Determine the [x, y] coordinate at the center of the cell enclosing the given text.  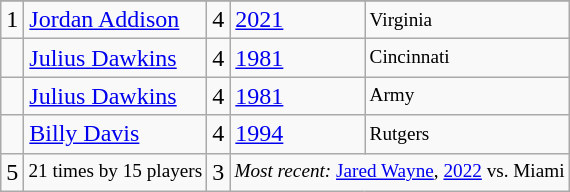
Jordan Addison [116, 20]
Most recent: Jared Wayne, 2022 vs. Miami [400, 172]
3 [218, 172]
Virginia [467, 20]
1 [12, 20]
Cincinnati [467, 58]
5 [12, 172]
1994 [298, 134]
Army [467, 96]
2021 [298, 20]
Billy Davis [116, 134]
Rutgers [467, 134]
21 times by 15 players [116, 172]
